Scan for the cell matching the given text and deliver its (X, Y) coordinate at center. 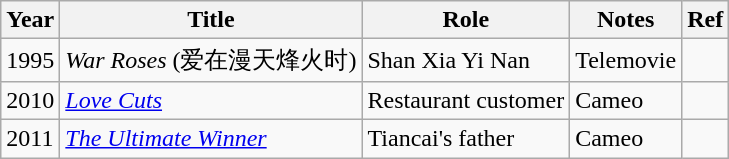
Year (30, 20)
2011 (30, 138)
The Ultimate Winner (211, 138)
Love Cuts (211, 100)
Role (466, 20)
Telemovie (626, 60)
1995 (30, 60)
Ref (706, 20)
Title (211, 20)
Tiancai's father (466, 138)
Shan Xia Yi Nan (466, 60)
2010 (30, 100)
Notes (626, 20)
Restaurant customer (466, 100)
War Roses (爱在漫天烽火时) (211, 60)
